For the text-containing cell, return its midpoint in [x, y] coordinate format. 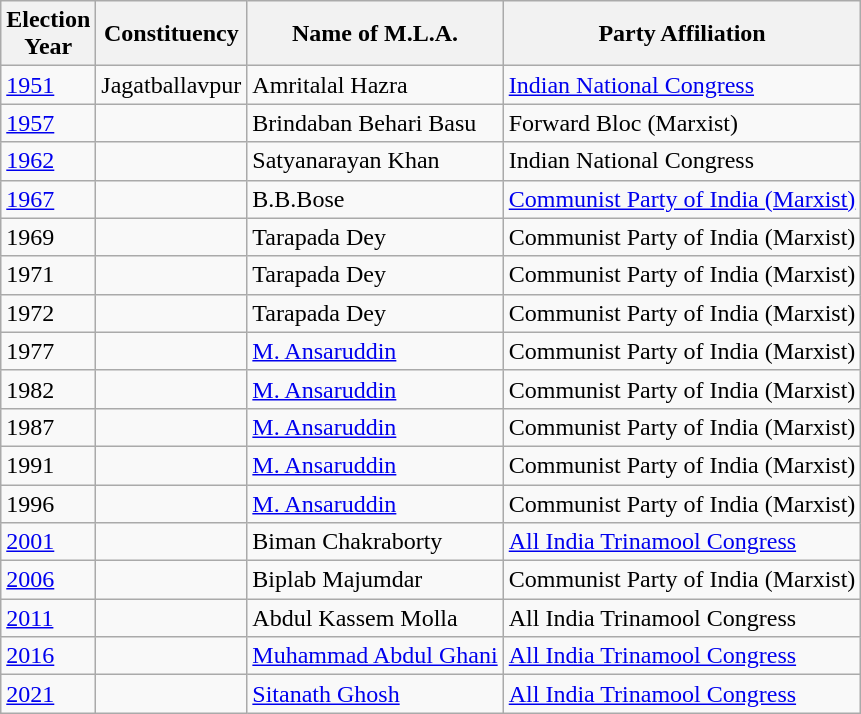
Election Year [48, 34]
Brindaban Behari Basu [375, 123]
Jagatballavpur [172, 85]
Satyanarayan Khan [375, 161]
Constituency [172, 34]
1951 [48, 85]
B.B.Bose [375, 199]
1991 [48, 465]
Biman Chakraborty [375, 542]
Name of M.L.A. [375, 34]
1996 [48, 503]
Forward Bloc (Marxist) [682, 123]
Abdul Kassem Molla [375, 618]
2021 [48, 694]
1972 [48, 313]
Sitanath Ghosh [375, 694]
Muhammad Abdul Ghani [375, 656]
1967 [48, 199]
Amritalal Hazra [375, 85]
1962 [48, 161]
1969 [48, 237]
2006 [48, 580]
2016 [48, 656]
2001 [48, 542]
1982 [48, 389]
1977 [48, 351]
1971 [48, 275]
Biplab Majumdar [375, 580]
2011 [48, 618]
1987 [48, 427]
Party Affiliation [682, 34]
1957 [48, 123]
